Find where the given text appears and provide that cell's center as (x, y) coordinate. 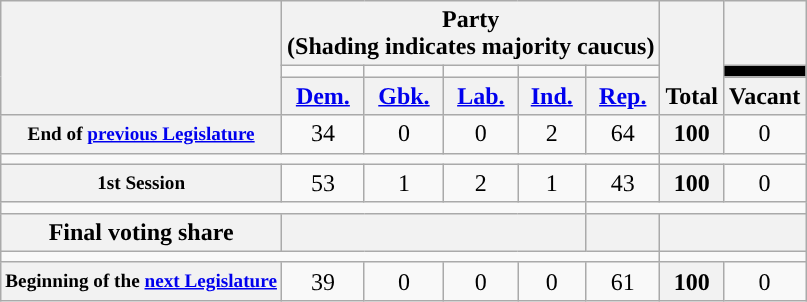
Vacant (764, 96)
Lab. (481, 96)
End of previous Legislature (142, 134)
61 (623, 281)
Dem. (324, 96)
39 (324, 281)
Rep. (623, 96)
Beginning of the next Legislature (142, 281)
53 (324, 183)
Ind. (552, 96)
Gbk. (404, 96)
64 (623, 134)
Party (Shading indicates majority caucus) (471, 34)
34 (324, 134)
43 (623, 183)
Total (692, 58)
Final voting share (142, 232)
1st Session (142, 183)
